Locate the cell with the specified text and output its (X, Y) center coordinate. 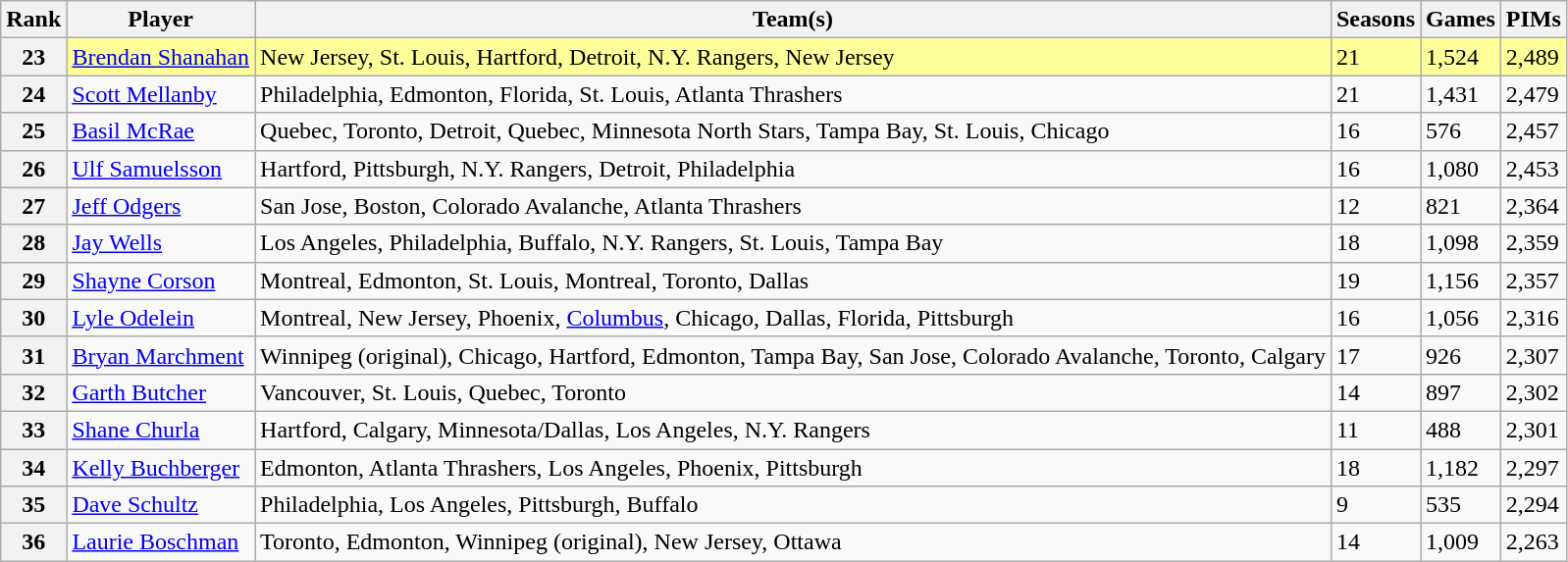
2,479 (1533, 94)
Dave Schultz (161, 505)
Philadelphia, Los Angeles, Pittsburgh, Buffalo (793, 505)
19 (1376, 281)
17 (1376, 355)
28 (33, 243)
2,489 (1533, 57)
Basil McRae (161, 131)
Toronto, Edmonton, Winnipeg (original), New Jersey, Ottawa (793, 542)
Vancouver, St. Louis, Quebec, Toronto (793, 392)
2,307 (1533, 355)
1,056 (1461, 318)
2,364 (1533, 206)
35 (33, 505)
1,080 (1461, 169)
26 (33, 169)
9 (1376, 505)
Player (161, 20)
11 (1376, 430)
29 (33, 281)
23 (33, 57)
Bryan Marchment (161, 355)
30 (33, 318)
Montreal, New Jersey, Phoenix, Columbus, Chicago, Dallas, Florida, Pittsburgh (793, 318)
Ulf Samuelsson (161, 169)
Jay Wells (161, 243)
33 (33, 430)
1,182 (1461, 468)
Seasons (1376, 20)
2,457 (1533, 131)
12 (1376, 206)
1,156 (1461, 281)
2,359 (1533, 243)
2,294 (1533, 505)
36 (33, 542)
Scott Mellanby (161, 94)
Games (1461, 20)
PIMs (1533, 20)
2,302 (1533, 392)
897 (1461, 392)
Hartford, Calgary, Minnesota/Dallas, Los Angeles, N.Y. Rangers (793, 430)
Philadelphia, Edmonton, Florida, St. Louis, Atlanta Thrashers (793, 94)
Montreal, Edmonton, St. Louis, Montreal, Toronto, Dallas (793, 281)
2,263 (1533, 542)
Shayne Corson (161, 281)
San Jose, Boston, Colorado Avalanche, Atlanta Thrashers (793, 206)
Edmonton, Atlanta Thrashers, Los Angeles, Phoenix, Pittsburgh (793, 468)
1,098 (1461, 243)
2,453 (1533, 169)
Brendan Shanahan (161, 57)
25 (33, 131)
2,316 (1533, 318)
Hartford, Pittsburgh, N.Y. Rangers, Detroit, Philadelphia (793, 169)
New Jersey, St. Louis, Hartford, Detroit, N.Y. Rangers, New Jersey (793, 57)
2,297 (1533, 468)
32 (33, 392)
Quebec, Toronto, Detroit, Quebec, Minnesota North Stars, Tampa Bay, St. Louis, Chicago (793, 131)
27 (33, 206)
Kelly Buchberger (161, 468)
1,524 (1461, 57)
Shane Churla (161, 430)
926 (1461, 355)
1,009 (1461, 542)
488 (1461, 430)
Team(s) (793, 20)
Garth Butcher (161, 392)
Lyle Odelein (161, 318)
2,301 (1533, 430)
2,357 (1533, 281)
Los Angeles, Philadelphia, Buffalo, N.Y. Rangers, St. Louis, Tampa Bay (793, 243)
Winnipeg (original), Chicago, Hartford, Edmonton, Tampa Bay, San Jose, Colorado Avalanche, Toronto, Calgary (793, 355)
821 (1461, 206)
Rank (33, 20)
24 (33, 94)
Laurie Boschman (161, 542)
576 (1461, 131)
34 (33, 468)
Jeff Odgers (161, 206)
31 (33, 355)
1,431 (1461, 94)
535 (1461, 505)
